Find where the given text appears and provide that cell's center as (x, y) coordinate. 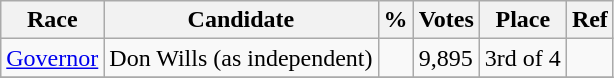
Place (522, 20)
Governor (52, 58)
Votes (446, 20)
Candidate (241, 20)
9,895 (446, 58)
Don Wills (as independent) (241, 58)
% (396, 20)
Race (52, 20)
Ref (590, 20)
3rd of 4 (522, 58)
